Output the (x, y) coordinate of the center of the cell containing the given text.  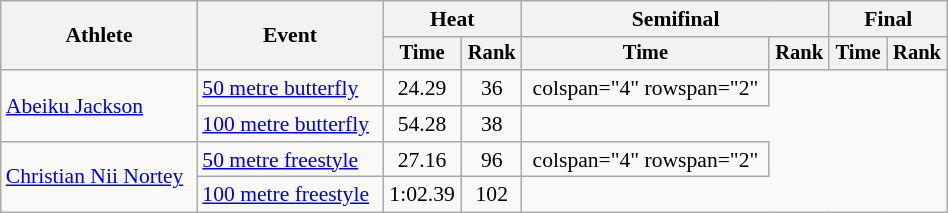
102 (492, 195)
Athlete (100, 36)
24.29 (422, 88)
Event (290, 36)
100 metre freestyle (290, 195)
50 metre butterfly (290, 88)
36 (492, 88)
1:02.39 (422, 195)
Final (888, 19)
38 (492, 124)
Heat (452, 19)
96 (492, 160)
Abeiku Jackson (100, 106)
100 metre butterfly (290, 124)
27.16 (422, 160)
50 metre freestyle (290, 160)
Semifinal (676, 19)
Christian Nii Nortey (100, 178)
54.28 (422, 124)
